Detect which cell encompasses the target text, then output its (x, y) center coordinate. 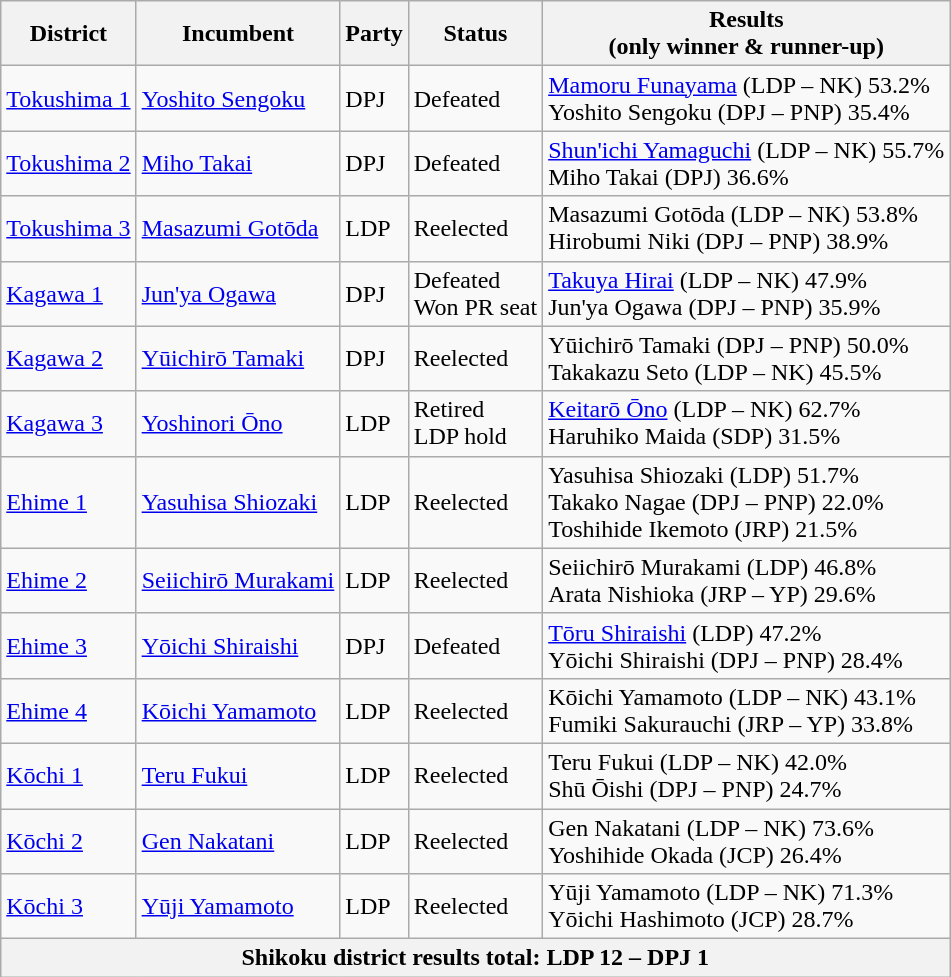
Yōichi Shiraishi (238, 646)
Kōchi 2 (68, 840)
Teru Fukui (LDP – NK) 42.0%Shū Ōishi (DPJ – PNP) 24.7% (746, 776)
Party (374, 34)
Jun'ya Ogawa (238, 294)
DefeatedWon PR seat (475, 294)
Tokushima 3 (68, 228)
Ehime 3 (68, 646)
Kōichi Yamamoto (LDP – NK) 43.1%Fumiki Sakurauchi (JRP – YP) 33.8% (746, 710)
Yoshito Sengoku (238, 98)
Yasuhisa Shiozaki (238, 502)
Yasuhisa Shiozaki (LDP) 51.7%Takako Nagae (DPJ – PNP) 22.0%Toshihide Ikemoto (JRP) 21.5% (746, 502)
Kagawa 1 (68, 294)
Gen Nakatani (LDP – NK) 73.6%Yoshihide Okada (JCP) 26.4% (746, 840)
RetiredLDP hold (475, 424)
Mamoru Funayama (LDP – NK) 53.2%Yoshito Sengoku (DPJ – PNP) 35.4% (746, 98)
Kōichi Yamamoto (238, 710)
Miho Takai (238, 164)
Takuya Hirai (LDP – NK) 47.9%Jun'ya Ogawa (DPJ – PNP) 35.9% (746, 294)
Yūji Yamamoto (238, 906)
Keitarō Ōno (LDP – NK) 62.7%Haruhiko Maida (SDP) 31.5% (746, 424)
Yūichirō Tamaki (238, 358)
Teru Fukui (238, 776)
Kagawa 3 (68, 424)
Tokushima 2 (68, 164)
Ehime 2 (68, 580)
District (68, 34)
Ehime 1 (68, 502)
Tokushima 1 (68, 98)
Kōchi 1 (68, 776)
Kagawa 2 (68, 358)
Shikoku district results total: LDP 12 – DPJ 1 (476, 958)
Results(only winner & runner-up) (746, 34)
Yūji Yamamoto (LDP – NK) 71.3%Yōichi Hashimoto (JCP) 28.7% (746, 906)
Kōchi 3 (68, 906)
Status (475, 34)
Tōru Shiraishi (LDP) 47.2%Yōichi Shiraishi (DPJ – PNP) 28.4% (746, 646)
Masazumi Gotōda (238, 228)
Masazumi Gotōda (LDP – NK) 53.8%Hirobumi Niki (DPJ – PNP) 38.9% (746, 228)
Seiichirō Murakami (238, 580)
Shun'ichi Yamaguchi (LDP – NK) 55.7%Miho Takai (DPJ) 36.6% (746, 164)
Yoshinori Ōno (238, 424)
Ehime 4 (68, 710)
Seiichirō Murakami (LDP) 46.8%Arata Nishioka (JRP – YP) 29.6% (746, 580)
Incumbent (238, 34)
Gen Nakatani (238, 840)
Yūichirō Tamaki (DPJ – PNP) 50.0%Takakazu Seto (LDP – NK) 45.5% (746, 358)
